Return (X, Y) of the center of cell containing provided text 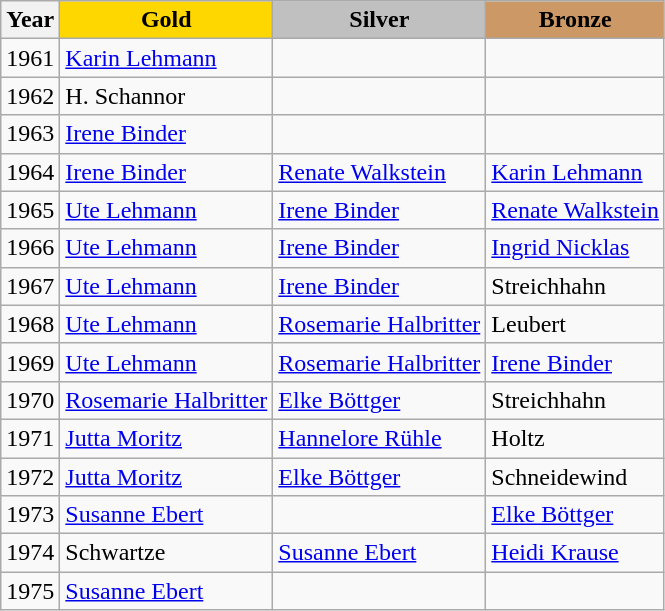
Holtz (576, 438)
1963 (30, 134)
1966 (30, 248)
Bronze (576, 20)
1961 (30, 58)
1965 (30, 210)
Year (30, 20)
Gold (166, 20)
1971 (30, 438)
1967 (30, 286)
1970 (30, 400)
1973 (30, 515)
Schwartze (166, 553)
1972 (30, 477)
1969 (30, 362)
H. Schannor (166, 96)
1964 (30, 172)
Heidi Krause (576, 553)
Ingrid Nicklas (576, 248)
Silver (380, 20)
Hannelore Rühle (380, 438)
Leubert (576, 324)
1962 (30, 96)
Schneidewind (576, 477)
1968 (30, 324)
1974 (30, 553)
1975 (30, 591)
